Locate the cell with the specified text and output its (x, y) center coordinate. 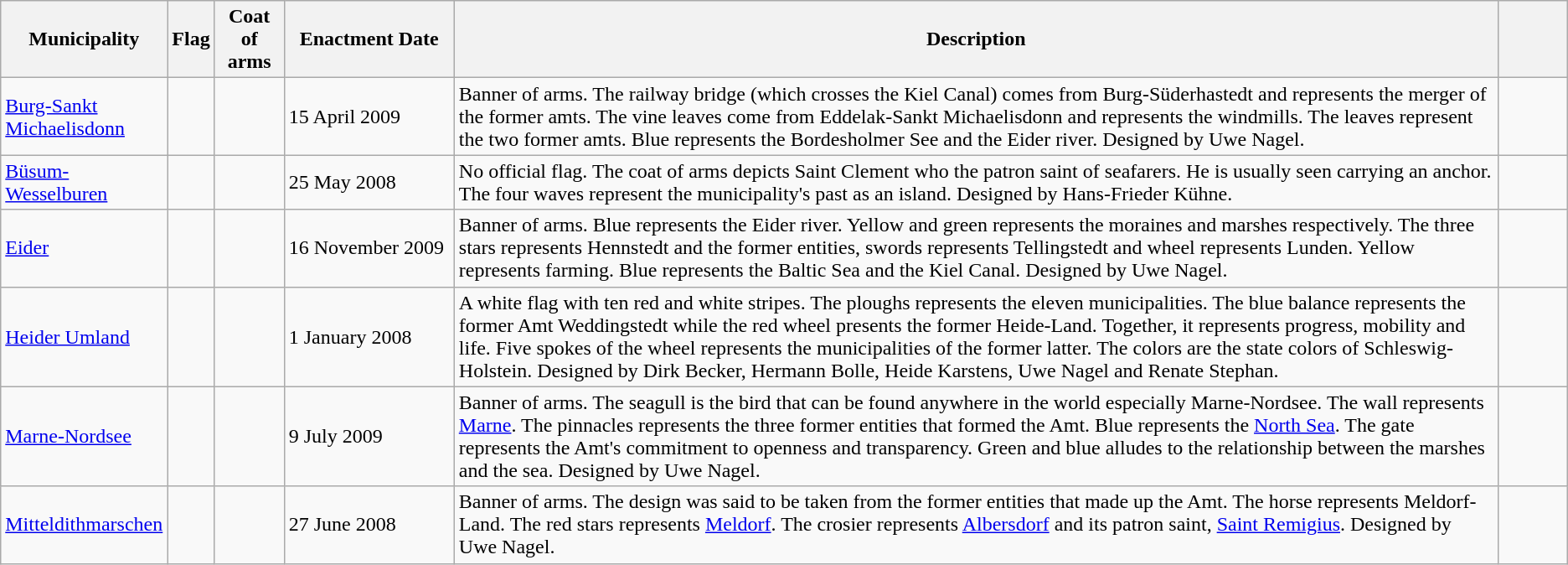
27 June 2008 (369, 525)
16 November 2009 (369, 248)
15 April 2009 (369, 117)
Mitteldithmarschen (84, 525)
Burg-Sankt Michaelisdonn (84, 117)
25 May 2008 (369, 183)
Büsum-Wesselburen (84, 183)
Coat of arms (250, 39)
Municipality (84, 39)
Eider (84, 248)
9 July 2009 (369, 436)
Description (976, 39)
Heider Umland (84, 337)
1 January 2008 (369, 337)
Enactment Date (369, 39)
Marne-Nordsee (84, 436)
Flag (191, 39)
